Return (X, Y) of the center of cell containing provided text 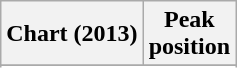
Peakposition (189, 34)
Chart (2013) (72, 34)
